Search for the cell housing the specified text and yield its [x, y] center coordinate. 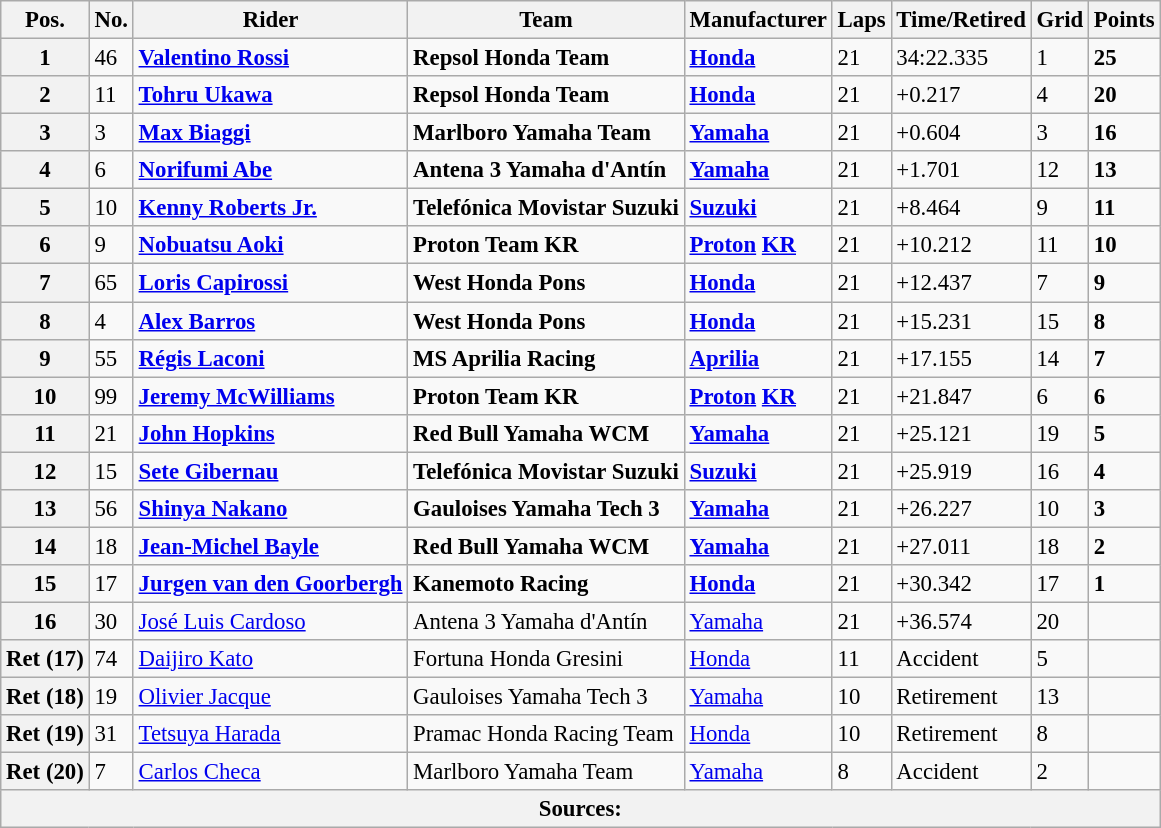
Aprilia [758, 358]
65 [111, 283]
Manufacturer [758, 20]
Sete Gibernau [270, 471]
Kenny Roberts Jr. [270, 208]
Alex Barros [270, 321]
Pos. [45, 20]
Fortuna Honda Gresini [546, 659]
MS Aprilia Racing [546, 358]
+15.231 [961, 321]
Carlos Checa [270, 772]
Nobuatsu Aoki [270, 245]
+26.227 [961, 509]
Tetsuya Harada [270, 734]
Olivier Jacque [270, 697]
Shinya Nakano [270, 509]
John Hopkins [270, 433]
+8.464 [961, 208]
+30.342 [961, 584]
+0.604 [961, 133]
Régis Laconi [270, 358]
No. [111, 20]
25 [1124, 58]
Rider [270, 20]
Sources: [580, 809]
34:22.335 [961, 58]
Daijiro Kato [270, 659]
+36.574 [961, 621]
Loris Capirossi [270, 283]
Tohru Ukawa [270, 95]
+10.212 [961, 245]
+12.437 [961, 283]
Team [546, 20]
+0.217 [961, 95]
55 [111, 358]
Jean-Michel Bayle [270, 546]
Valentino Rossi [270, 58]
+27.011 [961, 546]
Points [1124, 20]
Max Biaggi [270, 133]
46 [111, 58]
+21.847 [961, 396]
74 [111, 659]
Laps [862, 20]
Ret (19) [45, 734]
Jeremy McWilliams [270, 396]
Norifumi Abe [270, 170]
+25.121 [961, 433]
+1.701 [961, 170]
Pramac Honda Racing Team [546, 734]
Kanemoto Racing [546, 584]
30 [111, 621]
Ret (20) [45, 772]
José Luis Cardoso [270, 621]
+17.155 [961, 358]
Ret (17) [45, 659]
+25.919 [961, 471]
Ret (18) [45, 697]
99 [111, 396]
Time/Retired [961, 20]
Jurgen van den Goorbergh [270, 584]
56 [111, 509]
Grid [1060, 20]
31 [111, 734]
